Provide the (x, y) coordinate of the cell's center where the given text is located.  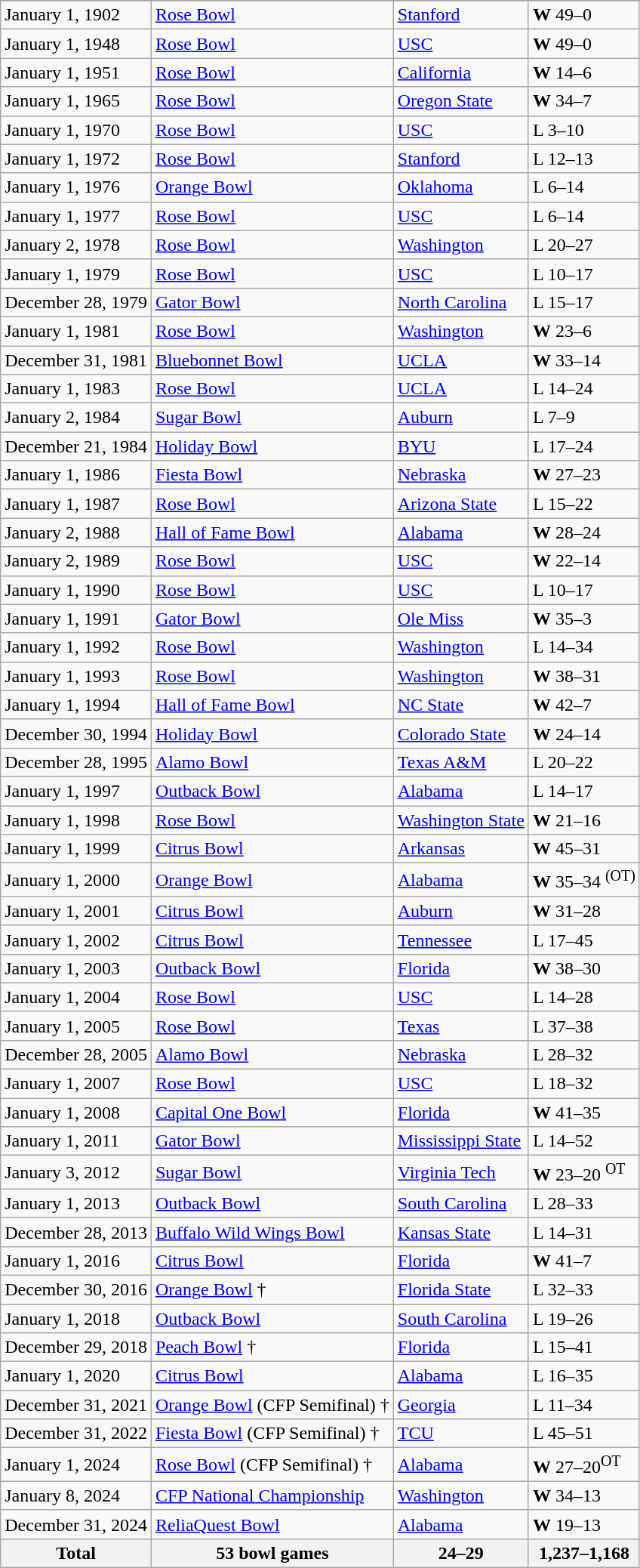
L 17–24 (584, 446)
W 19–13 (584, 1524)
January 1, 1977 (76, 216)
December 31, 2024 (76, 1524)
L 14–17 (584, 791)
TCU (460, 1434)
January 1, 1981 (76, 331)
L 17–45 (584, 940)
Arkansas (460, 849)
North Carolina (460, 302)
January 1, 1993 (76, 676)
L 19–26 (584, 1319)
Colorado State (460, 733)
California (460, 73)
January 2, 1984 (76, 418)
W 27–23 (584, 475)
January 1, 2004 (76, 997)
Fiesta Bowl (CFP Semifinal) † (272, 1434)
L 15–22 (584, 504)
January 1, 1976 (76, 187)
January 1, 1997 (76, 791)
January 1, 1970 (76, 130)
January 1, 1987 (76, 504)
January 1, 1983 (76, 389)
W 22–14 (584, 561)
December 30, 2016 (76, 1289)
January 1, 2003 (76, 968)
January 1, 1991 (76, 619)
L 11–34 (584, 1405)
W 41–7 (584, 1261)
Ole Miss (460, 619)
January 1, 1965 (76, 101)
L 45–51 (584, 1434)
Orange Bowl (CFP Semifinal) † (272, 1405)
Texas (460, 1026)
January 2, 1988 (76, 532)
W 38–30 (584, 968)
January 2, 1989 (76, 561)
December 31, 2021 (76, 1405)
January 1, 2013 (76, 1203)
L 15–17 (584, 302)
Kansas State (460, 1232)
W 23–20 OT (584, 1172)
L 20–27 (584, 245)
January 1, 2020 (76, 1376)
January 1, 2000 (76, 881)
December 30, 1994 (76, 733)
Total (76, 1554)
W 31–28 (584, 911)
January 1, 1998 (76, 819)
Peach Bowl † (272, 1347)
W 45–31 (584, 849)
24–29 (460, 1554)
W 35–34 (OT) (584, 881)
L 7–9 (584, 418)
December 28, 1979 (76, 302)
W 42–7 (584, 705)
Florida State (460, 1289)
L 14–24 (584, 389)
CFP National Championship (272, 1495)
Fiesta Bowl (272, 475)
January 1, 1948 (76, 44)
Oklahoma (460, 187)
December 29, 2018 (76, 1347)
January 2, 1978 (76, 245)
Georgia (460, 1405)
W 35–3 (584, 619)
January 1, 1972 (76, 159)
January 3, 2012 (76, 1172)
January 1, 2024 (76, 1465)
W 41–35 (584, 1113)
W 27–20OT (584, 1465)
January 1, 1902 (76, 15)
December 28, 1995 (76, 762)
W 14–6 (584, 73)
W 23–6 (584, 331)
NC State (460, 705)
Oregon State (460, 101)
W 34–13 (584, 1495)
W 33–14 (584, 360)
L 28–32 (584, 1054)
L 32–33 (584, 1289)
L 14–28 (584, 997)
L 16–35 (584, 1376)
Bluebonnet Bowl (272, 360)
January 1, 2008 (76, 1113)
Washington State (460, 819)
January 1, 1951 (76, 73)
L 3–10 (584, 130)
January 1, 2011 (76, 1141)
L 18–32 (584, 1084)
L 15–41 (584, 1347)
Virginia Tech (460, 1172)
Mississippi State (460, 1141)
January 1, 1986 (76, 475)
January 8, 2024 (76, 1495)
W 28–24 (584, 532)
Arizona State (460, 504)
January 1, 2002 (76, 940)
1,237–1,168 (584, 1554)
December 31, 2022 (76, 1434)
L 14–34 (584, 647)
Orange Bowl † (272, 1289)
53 bowl games (272, 1554)
W 38–31 (584, 676)
BYU (460, 446)
January 1, 2001 (76, 911)
December 31, 1981 (76, 360)
L 12–13 (584, 159)
L 20–22 (584, 762)
January 1, 1992 (76, 647)
W 34–7 (584, 101)
December 28, 2005 (76, 1054)
January 1, 1994 (76, 705)
L 14–52 (584, 1141)
Buffalo Wild Wings Bowl (272, 1232)
January 1, 1979 (76, 273)
December 21, 1984 (76, 446)
W 24–14 (584, 733)
W 21–16 (584, 819)
L 28–33 (584, 1203)
Texas A&M (460, 762)
January 1, 1999 (76, 849)
January 1, 2018 (76, 1319)
January 1, 2016 (76, 1261)
Capital One Bowl (272, 1113)
January 1, 2007 (76, 1084)
Tennessee (460, 940)
ReliaQuest Bowl (272, 1524)
December 28, 2013 (76, 1232)
January 1, 1990 (76, 590)
January 1, 2005 (76, 1026)
L 37–38 (584, 1026)
Rose Bowl (CFP Semifinal) † (272, 1465)
L 14–31 (584, 1232)
